Identify which cell holds the provided text, then report its (X, Y) central coordinate. 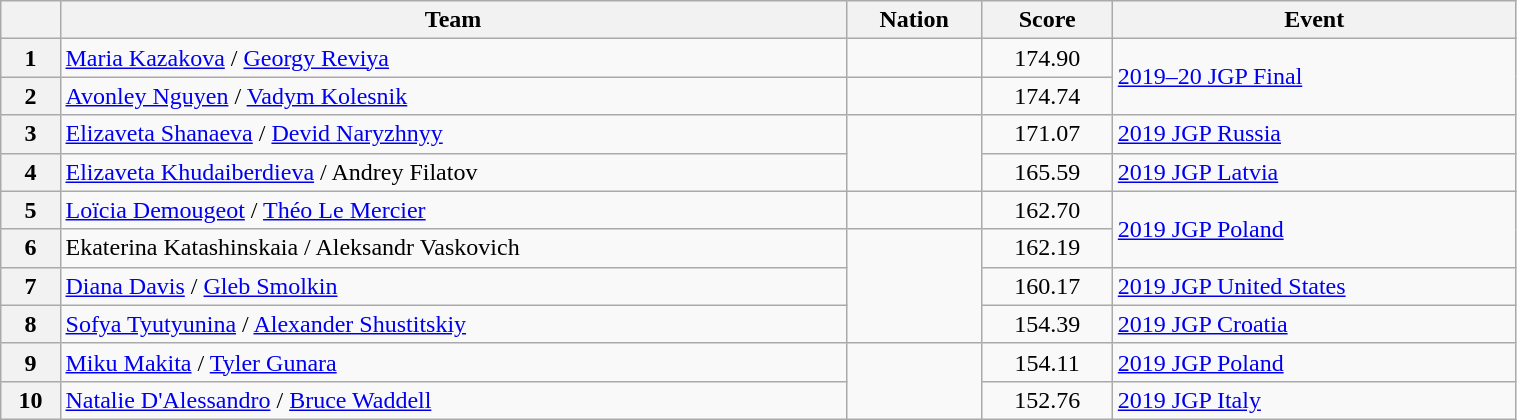
162.19 (1047, 248)
Maria Kazakova / Georgy Reviya (453, 58)
171.07 (1047, 134)
Elizaveta Shanaeva / Devid Naryzhnyy (453, 134)
8 (30, 324)
2019 JGP Croatia (1314, 324)
Miku Makita / Tyler Gunara (453, 362)
165.59 (1047, 172)
2019 JGP Italy (1314, 400)
Avonley Nguyen / Vadym Kolesnik (453, 96)
162.70 (1047, 210)
Loïcia Demougeot / Théo Le Mercier (453, 210)
154.11 (1047, 362)
Event (1314, 20)
Elizaveta Khudaiberdieva / Andrey Filatov (453, 172)
2 (30, 96)
152.76 (1047, 400)
7 (30, 286)
174.90 (1047, 58)
2019 JGP Russia (1314, 134)
10 (30, 400)
Score (1047, 20)
160.17 (1047, 286)
6 (30, 248)
174.74 (1047, 96)
4 (30, 172)
5 (30, 210)
2019 JGP United States (1314, 286)
Ekaterina Katashinskaia / Aleksandr Vaskovich (453, 248)
Nation (914, 20)
1 (30, 58)
9 (30, 362)
Team (453, 20)
Sofya Tyutyunina / Alexander Shustitskiy (453, 324)
Diana Davis / Gleb Smolkin (453, 286)
3 (30, 134)
2019 JGP Latvia (1314, 172)
154.39 (1047, 324)
2019–20 JGP Final (1314, 77)
Natalie D'Alessandro / Bruce Waddell (453, 400)
